Capture the cell that displays the provided text and extract its [x, y] central coordinate. 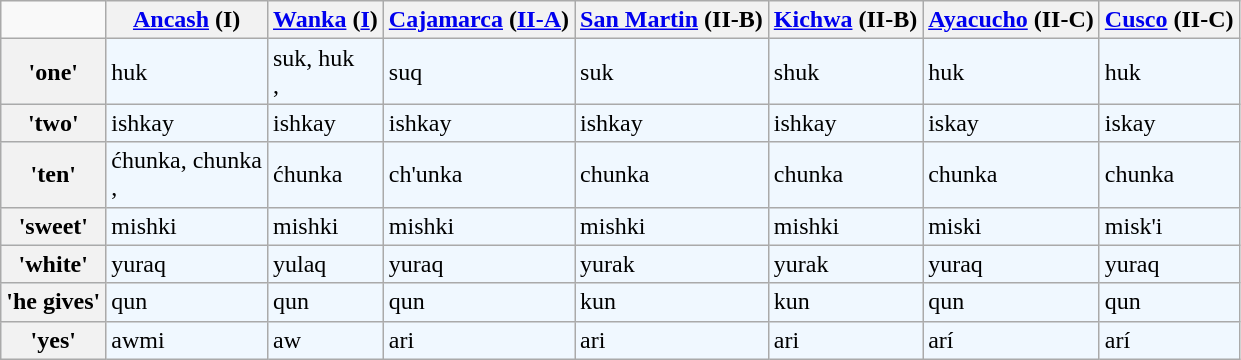
aw [325, 340]
San Martin (II-B) [672, 20]
Cusco (II-C) [1169, 20]
awmi [187, 340]
ćhunka, chunka, [187, 174]
ch'unka [478, 174]
Cajamarca (II-A) [478, 20]
'white' [54, 264]
'one' [54, 72]
Kichwa (II-B) [845, 20]
suk [672, 72]
shuk [845, 72]
Ancash (I) [187, 20]
'two' [54, 123]
Ayacucho (II-C) [1012, 20]
Wanka (I) [325, 20]
suq [478, 72]
miski [1012, 226]
misk'i [1169, 226]
'ten' [54, 174]
'yes' [54, 340]
'he gives' [54, 302]
ćhunka [325, 174]
'sweet' [54, 226]
suk, huk, [325, 72]
yulaq [325, 264]
